Extract the [X, Y] coordinate from the center of the cell holding the provided text.  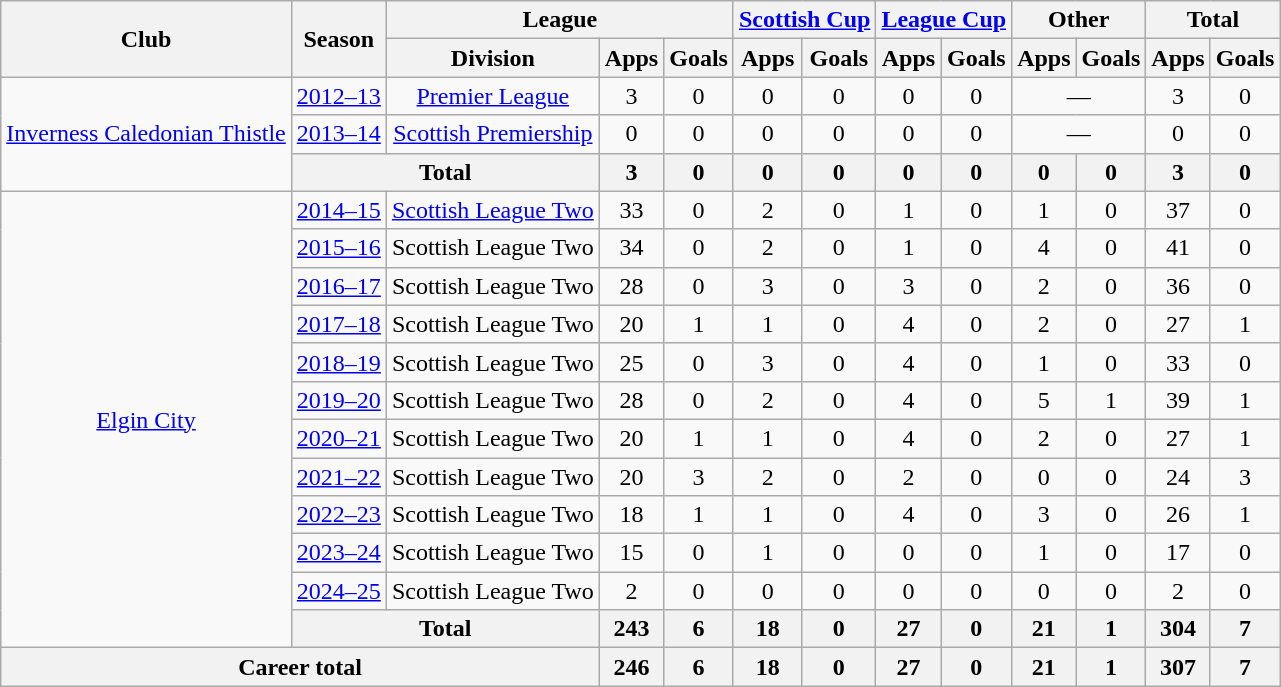
Inverness Caledonian Thistle [146, 134]
2020–21 [338, 438]
307 [1178, 667]
Other [1079, 20]
2013–14 [338, 134]
Premier League [492, 96]
2021–22 [338, 477]
26 [1178, 515]
304 [1178, 629]
2016–17 [338, 286]
Scottish Premiership [492, 134]
37 [1178, 210]
24 [1178, 477]
Elgin City [146, 420]
2012–13 [338, 96]
25 [631, 362]
246 [631, 667]
2019–20 [338, 400]
2023–24 [338, 553]
243 [631, 629]
39 [1178, 400]
Season [338, 39]
League [560, 20]
41 [1178, 248]
League Cup [944, 20]
36 [1178, 286]
2015–16 [338, 248]
17 [1178, 553]
2024–25 [338, 591]
2014–15 [338, 210]
Scottish Cup [804, 20]
Division [492, 58]
2018–19 [338, 362]
Career total [300, 667]
2022–23 [338, 515]
15 [631, 553]
2017–18 [338, 324]
Club [146, 39]
5 [1044, 400]
34 [631, 248]
